Determine the [x, y] coordinate at the center of the cell enclosing the given text.  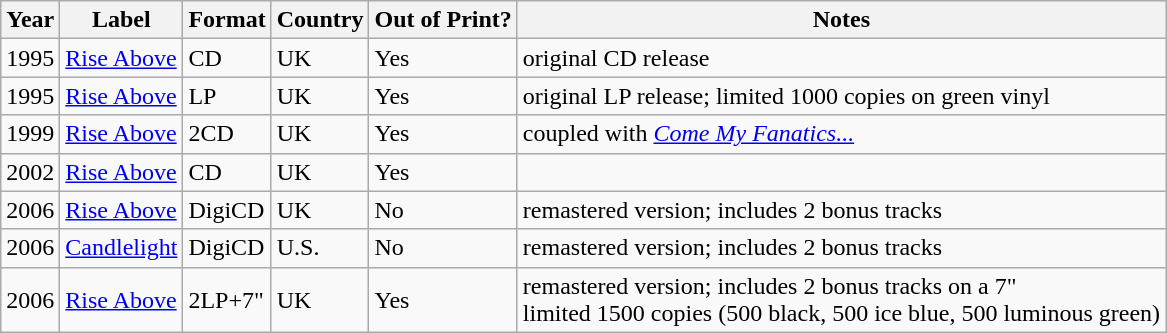
2CD [227, 134]
Year [30, 20]
original LP release; limited 1000 copies on green vinyl [841, 96]
original CD release [841, 58]
U.S. [320, 248]
2LP+7" [227, 300]
LP [227, 96]
Label [122, 20]
coupled with Come My Fanatics... [841, 134]
1999 [30, 134]
Country [320, 20]
Out of Print? [443, 20]
Candlelight [122, 248]
Format [227, 20]
remastered version; includes 2 bonus tracks on a 7"limited 1500 copies (500 black, 500 ice blue, 500 luminous green) [841, 300]
Notes [841, 20]
2002 [30, 172]
